Identify which cell holds the provided text, then report its (X, Y) central coordinate. 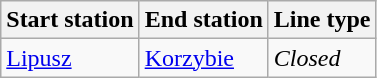
Lipusz (70, 58)
Line type (322, 20)
Closed (322, 58)
Korzybie (204, 58)
Start station (70, 20)
End station (204, 20)
